From the cell containing the given text, extract its center point as (x, y) coordinate. 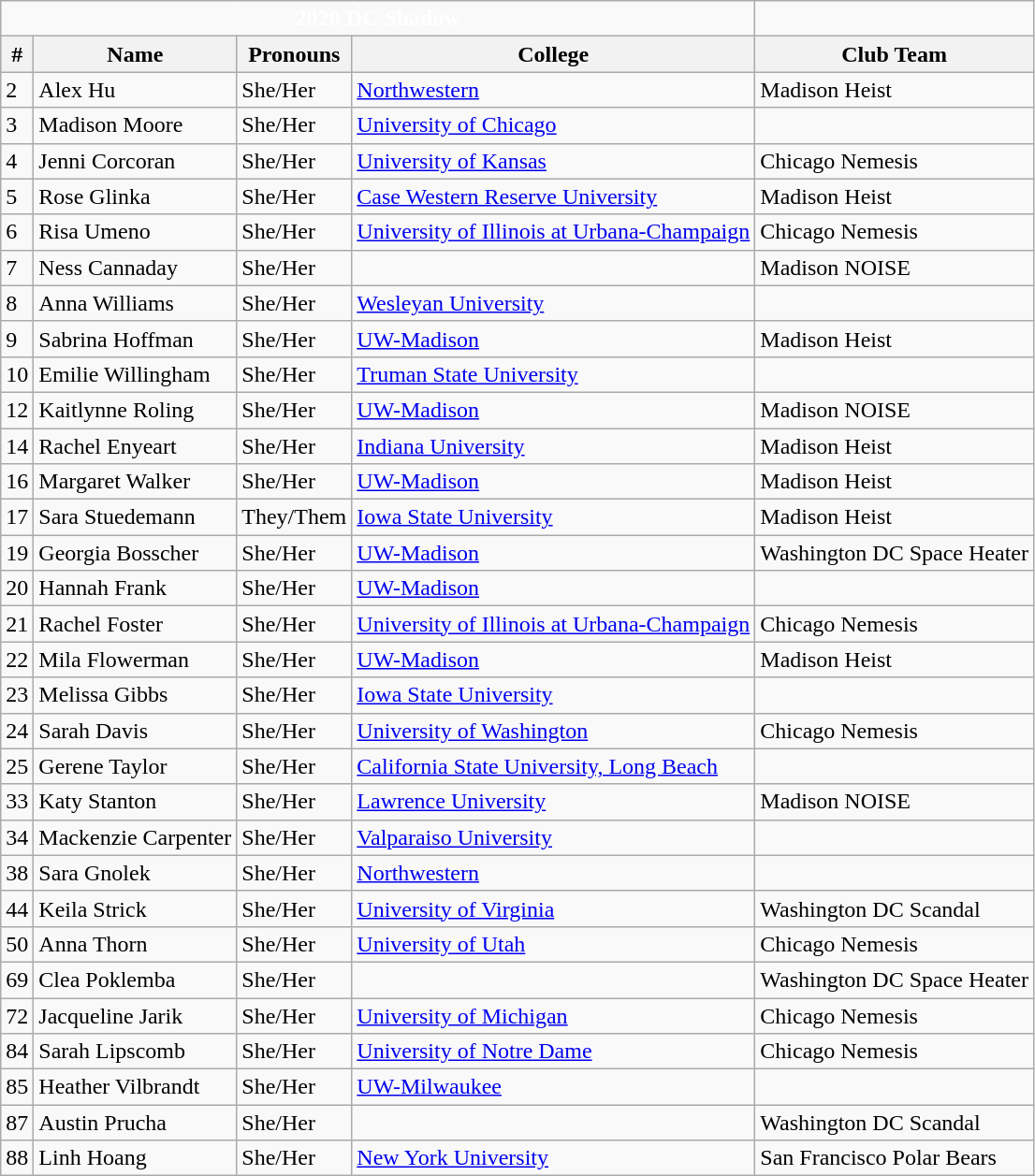
Risa Umeno (135, 232)
12 (17, 410)
Austin Prucha (135, 1123)
Madison Moore (135, 125)
10 (17, 374)
2 (17, 90)
7 (17, 268)
38 (17, 873)
25 (17, 766)
22 (17, 660)
Case Western Reserve University (554, 196)
19 (17, 553)
Mackenzie Carpenter (135, 837)
Rachel Enyeart (135, 446)
44 (17, 908)
16 (17, 482)
8 (17, 303)
33 (17, 802)
Name (135, 54)
Emilie Willingham (135, 374)
2020 DC Shadow (378, 19)
# (17, 54)
Valparaiso University (554, 837)
San Francisco Polar Bears (895, 1158)
24 (17, 731)
Sarah Lipscomb (135, 1052)
Kaitlynne Roling (135, 410)
85 (17, 1087)
University of Utah (554, 944)
University of Chicago (554, 125)
88 (17, 1158)
17 (17, 517)
20 (17, 588)
69 (17, 980)
Heather Vilbrandt (135, 1087)
Pronouns (294, 54)
Rose Glinka (135, 196)
University of Virginia (554, 908)
9 (17, 339)
3 (17, 125)
Hannah Frank (135, 588)
Rachel Foster (135, 624)
Indiana University (554, 446)
Anna Thorn (135, 944)
Wesleyan University (554, 303)
Anna Williams (135, 303)
5 (17, 196)
Keila Strick (135, 908)
84 (17, 1052)
21 (17, 624)
Jenni Corcoran (135, 161)
Lawrence University (554, 802)
72 (17, 1015)
Georgia Bosscher (135, 553)
University of Washington (554, 731)
Katy Stanton (135, 802)
Alex Hu (135, 90)
UW-Milwaukee (554, 1087)
Jacqueline Jarik (135, 1015)
Club Team (895, 54)
University of Kansas (554, 161)
50 (17, 944)
California State University, Long Beach (554, 766)
87 (17, 1123)
6 (17, 232)
Sabrina Hoffman (135, 339)
Mila Flowerman (135, 660)
34 (17, 837)
Ness Cannaday (135, 268)
University of Notre Dame (554, 1052)
Sarah Davis (135, 731)
New York University (554, 1158)
Clea Poklemba (135, 980)
University of Michigan (554, 1015)
College (554, 54)
Gerene Taylor (135, 766)
Linh Hoang (135, 1158)
23 (17, 695)
Melissa Gibbs (135, 695)
Sara Stuedemann (135, 517)
14 (17, 446)
They/Them (294, 517)
Sara Gnolek (135, 873)
4 (17, 161)
Margaret Walker (135, 482)
Truman State University (554, 374)
